From the cell containing the given text, extract its center point as (x, y) coordinate. 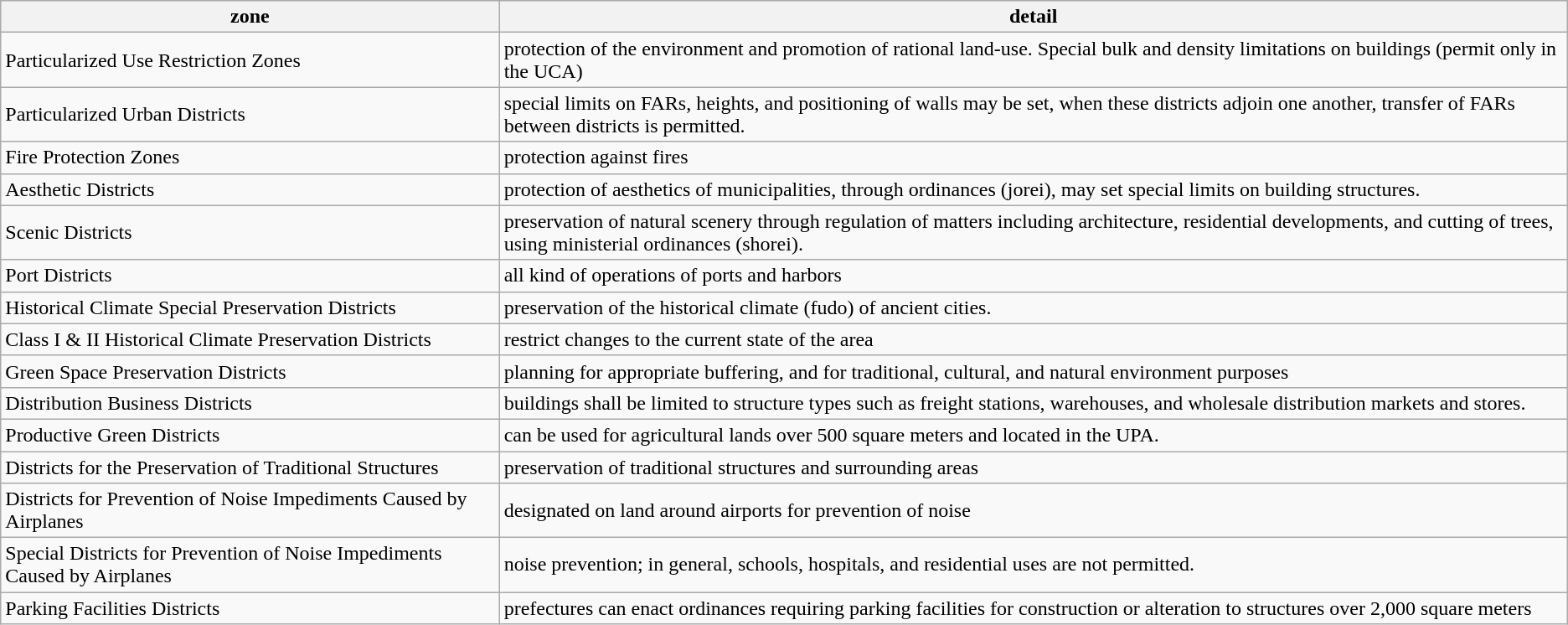
preservation of the historical climate (fudo) of ancient cities. (1034, 307)
detail (1034, 17)
Port Districts (250, 276)
can be used for agricultural lands over 500 square meters and located in the UPA. (1034, 435)
Parking Facilities Districts (250, 608)
Special Districts for Prevention of Noise Impediments Caused by Airplanes (250, 565)
Districts for Prevention of Noise Impediments Caused by Airplanes (250, 511)
Particularized Use Restriction Zones (250, 60)
all kind of operations of ports and harbors (1034, 276)
protection of aesthetics of municipalities, through ordinances (jorei), may set special limits on building structures. (1034, 189)
Particularized Urban Districts (250, 114)
Class I & II Historical Climate Preservation Districts (250, 339)
zone (250, 17)
protection of the environment and promotion of rational land-use. Special bulk and density limitations on buildings (permit only in the UCA) (1034, 60)
Districts for the Preservation of Traditional Structures (250, 467)
noise prevention; in general, schools, hospitals, and residential uses are not permitted. (1034, 565)
Distribution Business Districts (250, 403)
restrict changes to the current state of the area (1034, 339)
Green Space Preservation Districts (250, 371)
buildings shall be limited to structure types such as freight stations, warehouses, and wholesale distribution markets and stores. (1034, 403)
Historical Climate Special Preservation Districts (250, 307)
Scenic Districts (250, 233)
Aesthetic Districts (250, 189)
prefectures can enact ordinances requiring parking facilities for construction or alteration to structures over 2,000 square meters (1034, 608)
designated on land around airports for prevention of noise (1034, 511)
planning for appropriate buffering, and for traditional, cultural, and natural environment purposes (1034, 371)
Productive Green Districts (250, 435)
Fire Protection Zones (250, 158)
preservation of traditional structures and surrounding areas (1034, 467)
protection against fires (1034, 158)
